Find where the given text appears and provide that cell's center as (x, y) coordinate. 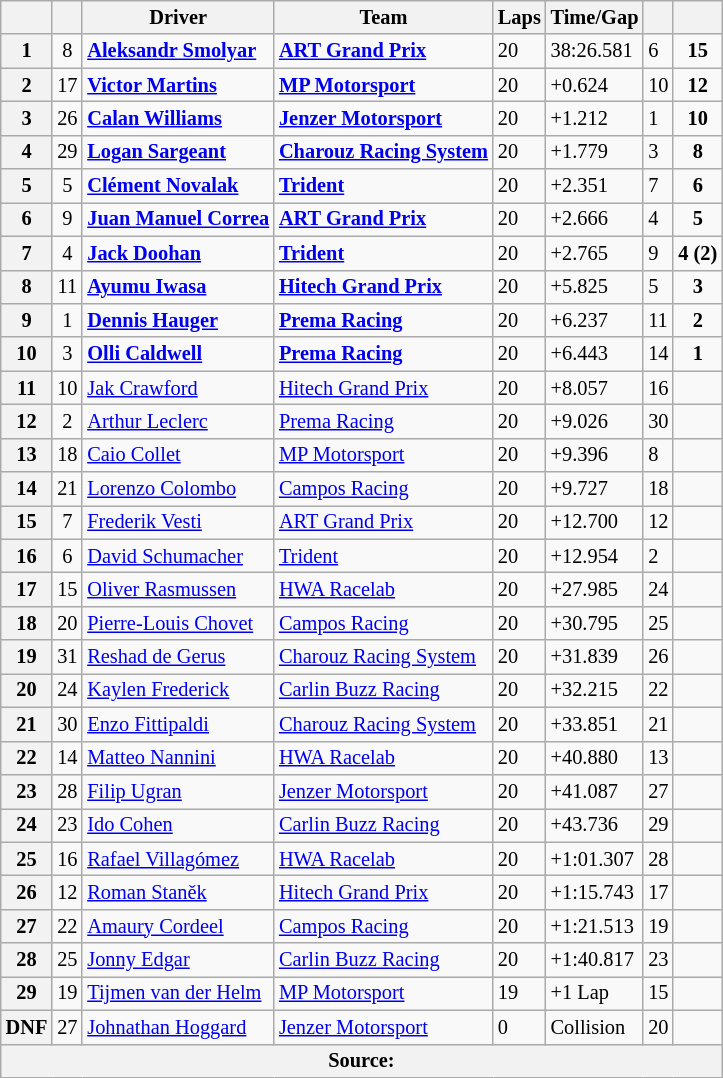
Jonny Edgar (178, 960)
Time/Gap (595, 17)
Pierre-Louis Chovet (178, 623)
Roman Staněk (178, 892)
David Schumacher (178, 556)
+40.880 (595, 758)
+33.851 (595, 724)
Frederik Vesti (178, 522)
Kaylen Frederick (178, 690)
Team (384, 17)
Jak Crawford (178, 388)
+43.736 (595, 825)
Lorenzo Colombo (178, 489)
Logan Sargeant (178, 152)
+31.839 (595, 657)
+0.624 (595, 85)
Laps (520, 17)
+6.237 (595, 320)
+1:15.743 (595, 892)
+41.087 (595, 791)
Arthur Leclerc (178, 421)
Tijmen van der Helm (178, 993)
+5.825 (595, 287)
Oliver Rasmussen (178, 589)
+2.666 (595, 219)
Caio Collet (178, 455)
+9.727 (595, 489)
Clément Novalak (178, 186)
+2.765 (595, 253)
+2.351 (595, 186)
31 (67, 657)
+1.779 (595, 152)
Driver (178, 17)
+1 Lap (595, 993)
Reshad de Gerus (178, 657)
+1:01.307 (595, 859)
Rafael Villagómez (178, 859)
+9.396 (595, 455)
+9.026 (595, 421)
Jack Doohan (178, 253)
+27.985 (595, 589)
Ayumu Iwasa (178, 287)
+1:40.817 (595, 960)
DNF (27, 1027)
+8.057 (595, 388)
+12.700 (595, 522)
Aleksandr Smolyar (178, 51)
+6.443 (595, 354)
Ido Cohen (178, 825)
4 (2) (698, 253)
38:26.581 (595, 51)
Enzo Fittipaldi (178, 724)
+1:21.513 (595, 926)
+30.795 (595, 623)
0 (520, 1027)
Calan Williams (178, 118)
+32.215 (595, 690)
Filip Ugran (178, 791)
+1.212 (595, 118)
Collision (595, 1027)
Source: (362, 1061)
Johnathan Hoggard (178, 1027)
+12.954 (595, 556)
Victor Martins (178, 85)
Amaury Cordeel (178, 926)
Olli Caldwell (178, 354)
Juan Manuel Correa (178, 219)
Matteo Nannini (178, 758)
Dennis Hauger (178, 320)
